Extract the [x, y] coordinate from the center of the cell holding the provided text.  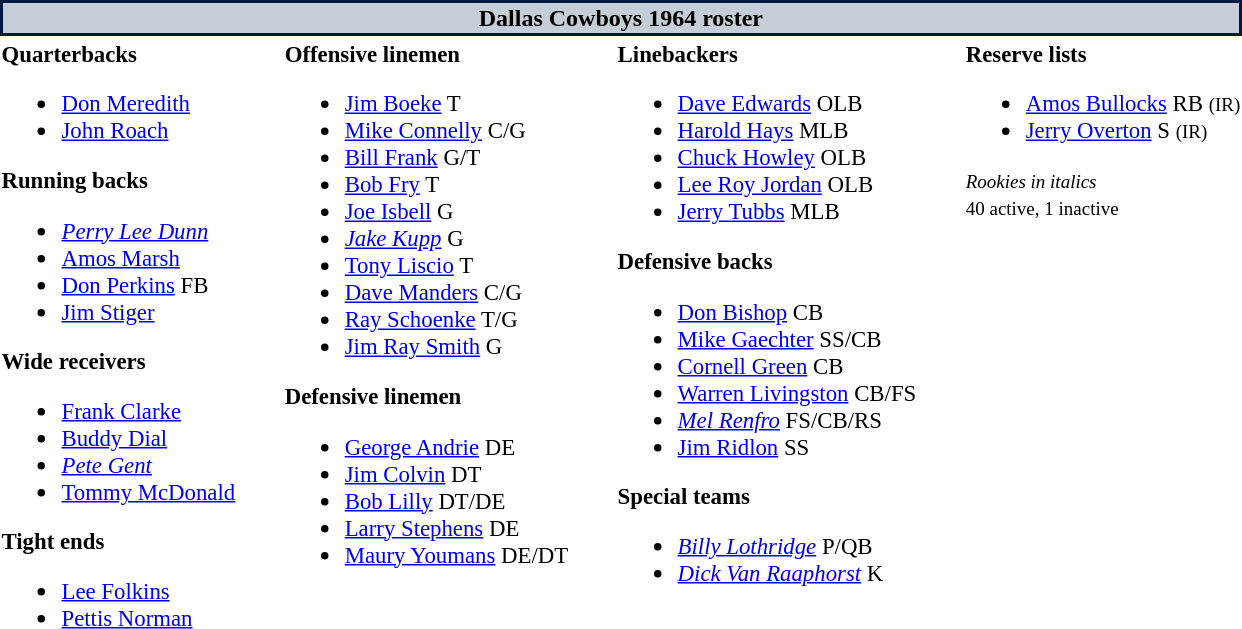
Dallas Cowboys 1964 roster [621, 18]
